Pinpoint the cell where the given text exists, returning its [X, Y] midpoint coordinate. 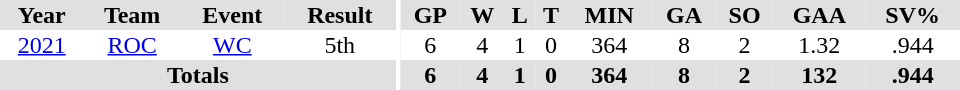
L [520, 15]
132 [819, 75]
ROC [132, 45]
Result [340, 15]
Year [42, 15]
GA [684, 15]
W [482, 15]
GAA [819, 15]
GP [430, 15]
1.32 [819, 45]
Totals [198, 75]
T [550, 15]
Team [132, 15]
5th [340, 45]
Event [232, 15]
SO [744, 15]
SV% [912, 15]
2021 [42, 45]
MIN [609, 15]
WC [232, 45]
